Provide the [x, y] coordinate of the cell's center where the given text is located.  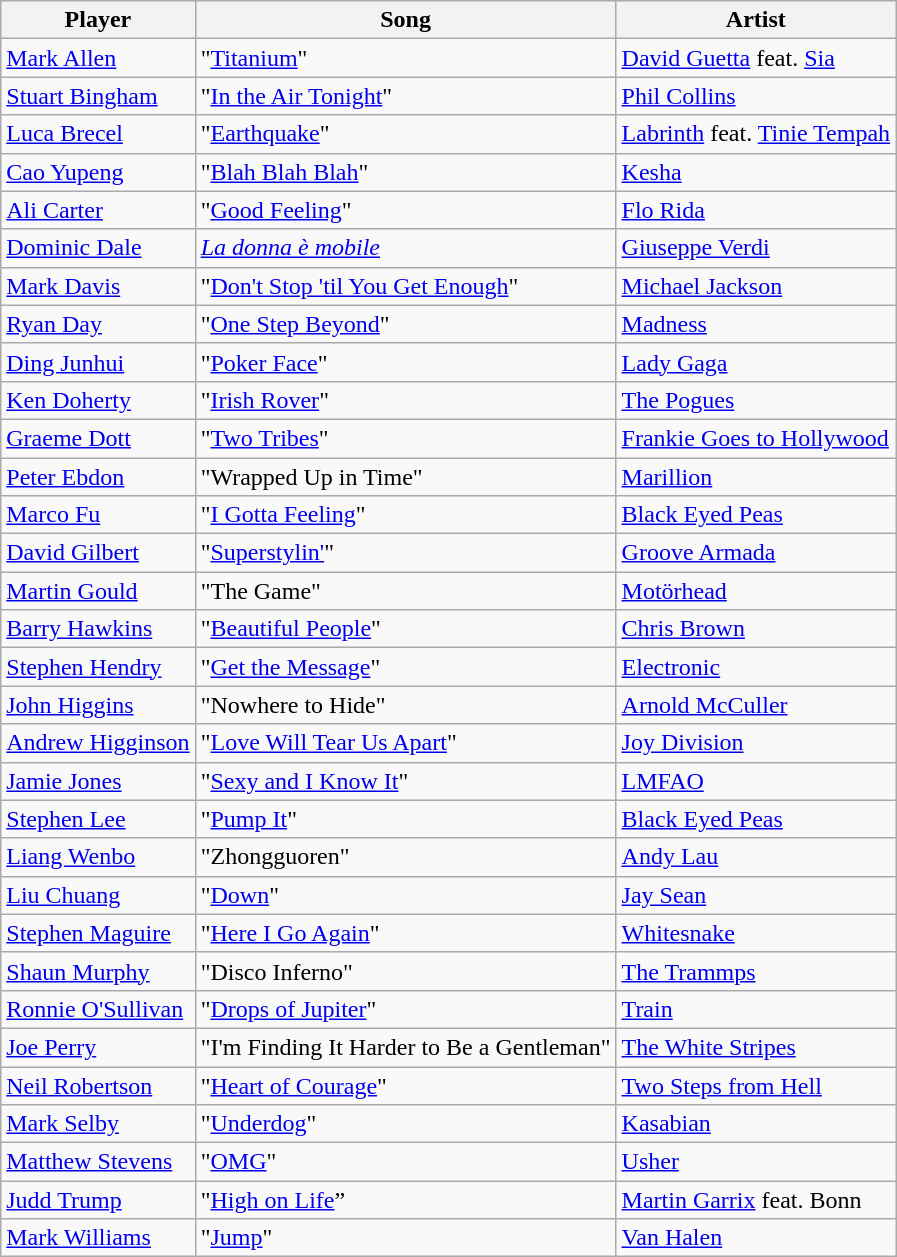
Shaun Murphy [98, 971]
Giuseppe Verdi [756, 248]
"Don't Stop 'til You Get Enough" [406, 286]
"Titanium" [406, 58]
Judd Trump [98, 1200]
Martin Gould [98, 591]
Phil Collins [756, 96]
"I Gotta Feeling" [406, 515]
Andy Lau [756, 857]
"Irish Rover" [406, 400]
"Heart of Courage" [406, 1085]
"Two Tribes" [406, 438]
"Good Feeling" [406, 210]
Stephen Maguire [98, 933]
LMFAO [756, 781]
"Wrapped Up in Time" [406, 477]
"Nowhere to Hide" [406, 705]
David Gilbert [98, 553]
Stephen Lee [98, 819]
Ryan Day [98, 324]
Labrinth feat. Tinie Tempah [756, 134]
Ding Junhui [98, 362]
Martin Garrix feat. Bonn [756, 1200]
"OMG" [406, 1162]
"Beautiful People" [406, 629]
The White Stripes [756, 1047]
"Zhongguoren" [406, 857]
"Earthquake" [406, 134]
Song [406, 20]
"Here I Go Again" [406, 933]
"One Step Beyond" [406, 324]
Frankie Goes to Hollywood [756, 438]
Electronic [756, 667]
Kesha [756, 172]
Marillion [756, 477]
Chris Brown [756, 629]
Ali Carter [98, 210]
The Trammps [756, 971]
Artist [756, 20]
"Poker Face" [406, 362]
"Get the Message" [406, 667]
The Pogues [756, 400]
"Down" [406, 895]
Flo Rida [756, 210]
Ken Doherty [98, 400]
Liu Chuang [98, 895]
Train [756, 1009]
Van Halen [756, 1238]
"In the Air Tonight" [406, 96]
"Drops of Jupiter" [406, 1009]
Whitesnake [756, 933]
Michael Jackson [756, 286]
Dominic Dale [98, 248]
Ronnie O'Sullivan [98, 1009]
Mark Williams [98, 1238]
Mark Selby [98, 1124]
Jamie Jones [98, 781]
"The Game" [406, 591]
"Superstylin'" [406, 553]
"Sexy and I Know It" [406, 781]
Madness [756, 324]
Barry Hawkins [98, 629]
Player [98, 20]
Kasabian [756, 1124]
John Higgins [98, 705]
La donna è mobile [406, 248]
Groove Armada [756, 553]
"Pump It" [406, 819]
"Love Will Tear Us Apart" [406, 743]
Lady Gaga [756, 362]
Joy Division [756, 743]
Arnold McCuller [756, 705]
"I'm Finding It Harder to Be a Gentleman" [406, 1047]
"Underdog" [406, 1124]
"Blah Blah Blah" [406, 172]
Neil Robertson [98, 1085]
David Guetta feat. Sia [756, 58]
Stuart Bingham [98, 96]
Usher [756, 1162]
Motörhead [756, 591]
Jay Sean [756, 895]
Marco Fu [98, 515]
"Jump" [406, 1238]
Mark Davis [98, 286]
Liang Wenbo [98, 857]
Luca Brecel [98, 134]
"High on Life” [406, 1200]
Stephen Hendry [98, 667]
Two Steps from Hell [756, 1085]
Graeme Dott [98, 438]
Mark Allen [98, 58]
Joe Perry [98, 1047]
Cao Yupeng [98, 172]
Peter Ebdon [98, 477]
Matthew Stevens [98, 1162]
"Disco Inferno" [406, 971]
Andrew Higginson [98, 743]
